Provide the [X, Y] coordinate of the cell's center where the given text is located.  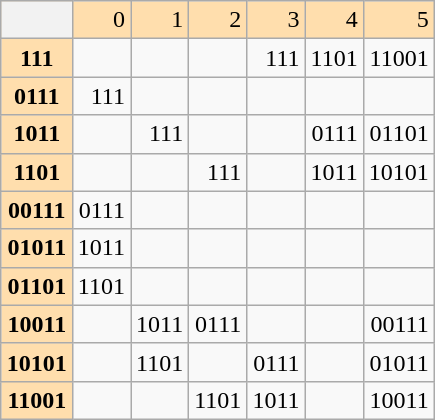
3 [276, 20]
0 [101, 20]
2 [218, 20]
4 [334, 20]
1 [159, 20]
5 [398, 20]
